Output the [X, Y] coordinate of the center of the cell containing the given text.  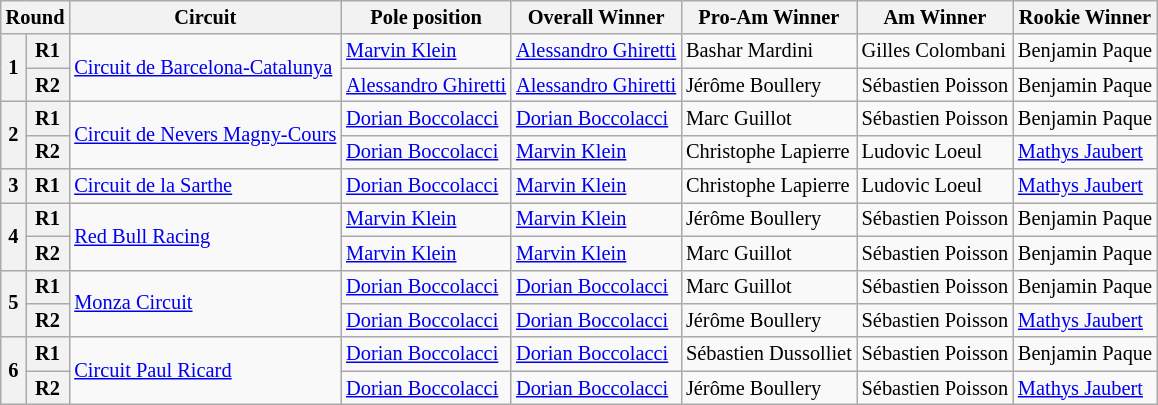
5 [14, 304]
Circuit de Nevers Magny-Cours [205, 134]
Pole position [426, 17]
Am Winner [935, 17]
Circuit [205, 17]
4 [14, 236]
1 [14, 68]
Bashar Mardini [769, 51]
Overall Winner [596, 17]
Circuit Paul Ricard [205, 370]
3 [14, 186]
6 [14, 370]
Sébastien Dussolliet [769, 354]
Rookie Winner [1085, 17]
Circuit de la Sarthe [205, 186]
Gilles Colombani [935, 51]
Round [36, 17]
Pro-Am Winner [769, 17]
Red Bull Racing [205, 236]
Circuit de Barcelona-Catalunya [205, 68]
2 [14, 134]
Monza Circuit [205, 304]
